Find where the given text appears and provide that cell's center as [x, y] coordinate. 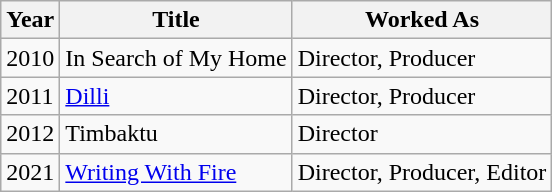
2011 [30, 96]
2012 [30, 134]
Title [176, 20]
Dilli [176, 96]
2010 [30, 58]
Director [422, 134]
Worked As [422, 20]
Year [30, 20]
In Search of My Home [176, 58]
Writing With Fire [176, 172]
Timbaktu [176, 134]
2021 [30, 172]
Director, Producer, Editor [422, 172]
